Detect which cell encompasses the target text, then output its [x, y] center coordinate. 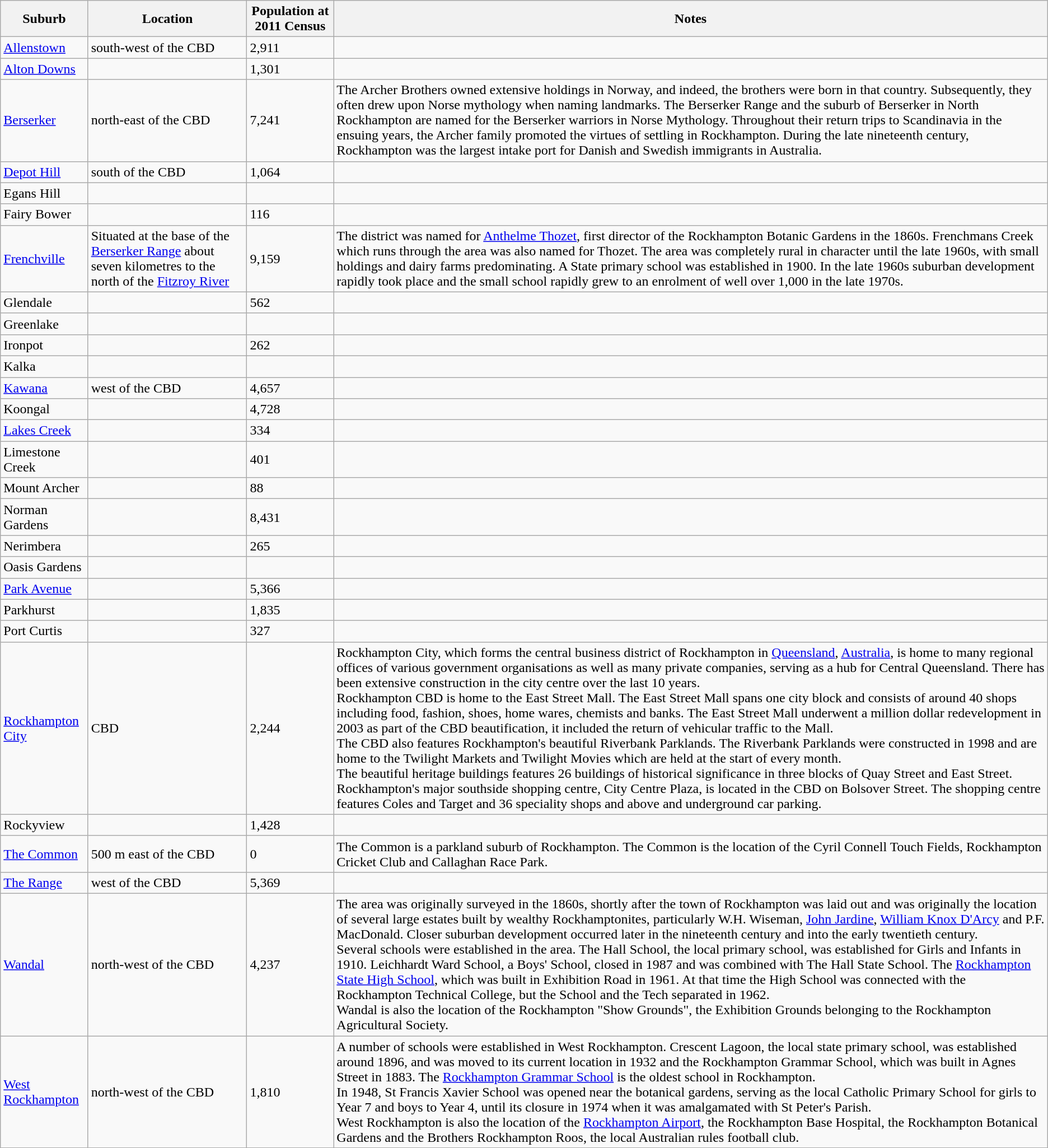
Rockhampton City [44, 728]
2,911 [290, 48]
Glendale [44, 302]
2,244 [290, 728]
1,428 [290, 825]
8,431 [290, 517]
265 [290, 546]
West Rockhampton [44, 1092]
Allenstown [44, 48]
Ironpot [44, 345]
5,369 [290, 883]
Parkhurst [44, 610]
Egans Hill [44, 193]
south of the CBD [167, 172]
4,237 [290, 964]
Berserker [44, 120]
327 [290, 631]
south-west of the CBD [167, 48]
The Range [44, 883]
1,064 [290, 172]
88 [290, 488]
4,657 [290, 388]
Oasis Gardens [44, 567]
Koongal [44, 409]
1,810 [290, 1092]
Alton Downs [44, 69]
334 [290, 431]
Mount Archer [44, 488]
Kalka [44, 366]
5,366 [290, 589]
7,241 [290, 120]
116 [290, 214]
north-east of the CBD [167, 120]
Greenlake [44, 324]
262 [290, 345]
0 [290, 853]
The Common [44, 853]
Location [167, 19]
Park Avenue [44, 589]
Situated at the base of the Berserker Range about seven kilometres to the north of the Fitzroy River [167, 259]
562 [290, 302]
4,728 [290, 409]
Fairy Bower [44, 214]
Depot Hill [44, 172]
9,159 [290, 259]
Rockyview [44, 825]
Norman Gardens [44, 517]
Frenchville [44, 259]
Kawana [44, 388]
Nerimbera [44, 546]
Population at 2011 Census [290, 19]
CBD [167, 728]
Lakes Creek [44, 431]
1,301 [290, 69]
401 [290, 459]
Notes [691, 19]
Suburb [44, 19]
Wandal [44, 964]
Port Curtis [44, 631]
1,835 [290, 610]
500 m east of the CBD [167, 853]
Limestone Creek [44, 459]
